Locate the cell with the specified text and output its [x, y] center coordinate. 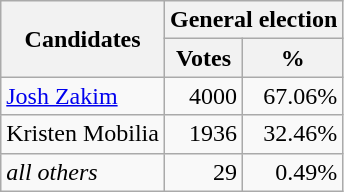
4000 [203, 96]
67.06% [292, 96]
Votes [203, 58]
29 [203, 172]
General election [253, 20]
all others [83, 172]
Kristen Mobilia [83, 134]
32.46% [292, 134]
Josh Zakim [83, 96]
0.49% [292, 172]
1936 [203, 134]
% [292, 58]
Candidates [83, 39]
